Provide the [x, y] coordinate of the cell's center where the given text is located.  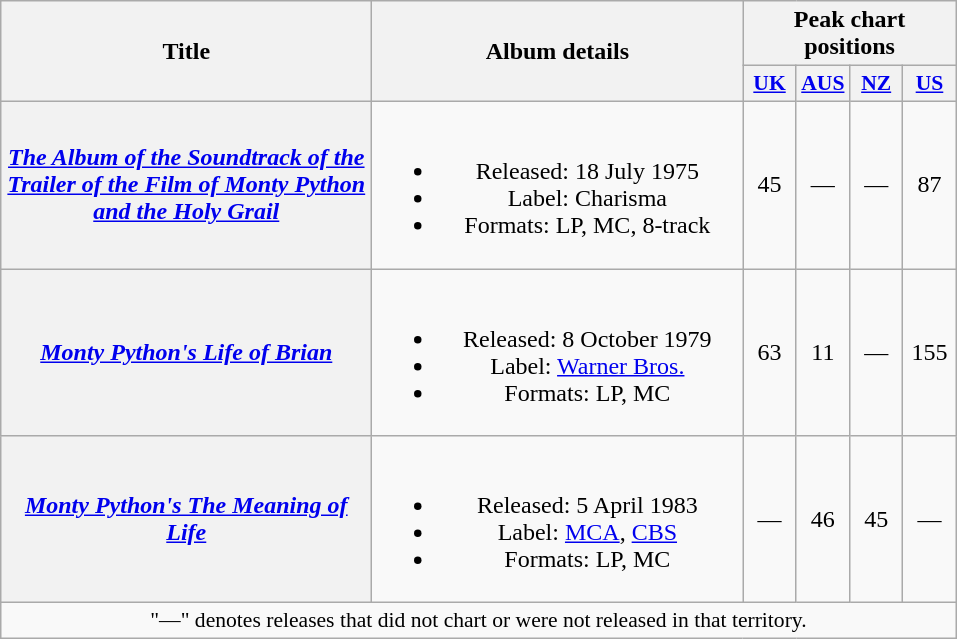
Title [186, 52]
11 [822, 352]
155 [930, 352]
The Album of the Soundtrack of the Trailer of the Film of Monty Python and the Holy Grail [186, 184]
NZ [876, 84]
"—" denotes releases that did not chart or were not released in that territory. [478, 621]
Peak chart positions [850, 34]
Released: 8 October 1979Label: Warner Bros.Formats: LP, MC [558, 352]
63 [770, 352]
Released: 18 July 1975Label: CharismaFormats: LP, MC, 8-track [558, 184]
Monty Python's Life of Brian [186, 352]
87 [930, 184]
Monty Python's The Meaning of Life [186, 520]
Album details [558, 52]
Released: 5 April 1983Label: MCA, CBSFormats: LP, MC [558, 520]
US [930, 84]
UK [770, 84]
AUS [822, 84]
46 [822, 520]
